Identify which cell holds the provided text, then report its [X, Y] central coordinate. 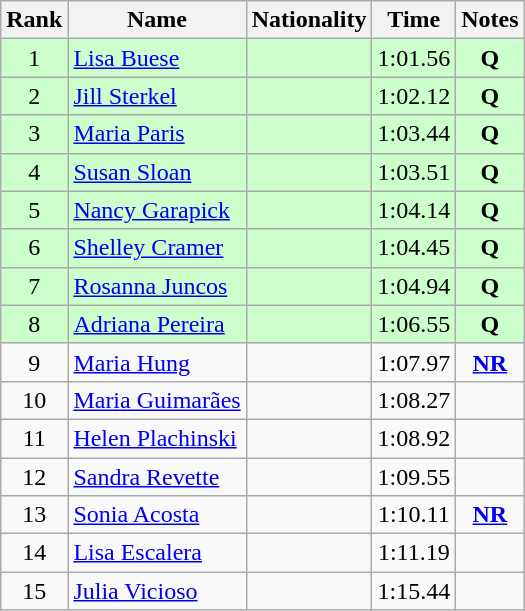
Lisa Escalera [157, 553]
1:01.56 [414, 58]
Lisa Buese [157, 58]
Name [157, 20]
14 [34, 553]
Notes [490, 20]
1:04.14 [414, 210]
3 [34, 134]
Jill Sterkel [157, 96]
1:15.44 [414, 591]
1:03.51 [414, 172]
1:02.12 [414, 96]
Maria Guimarães [157, 400]
7 [34, 286]
6 [34, 248]
1:07.97 [414, 362]
1 [34, 58]
1:06.55 [414, 324]
15 [34, 591]
Time [414, 20]
11 [34, 438]
4 [34, 172]
Sonia Acosta [157, 515]
5 [34, 210]
9 [34, 362]
1:10.11 [414, 515]
Julia Vicioso [157, 591]
1:09.55 [414, 477]
Nancy Garapick [157, 210]
2 [34, 96]
Rosanna Juncos [157, 286]
Sandra Revette [157, 477]
Adriana Pereira [157, 324]
Rank [34, 20]
Helen Plachinski [157, 438]
Susan Sloan [157, 172]
10 [34, 400]
Nationality [309, 20]
13 [34, 515]
1:11.19 [414, 553]
Shelley Cramer [157, 248]
1:04.94 [414, 286]
1:04.45 [414, 248]
12 [34, 477]
1:03.44 [414, 134]
1:08.92 [414, 438]
8 [34, 324]
Maria Paris [157, 134]
1:08.27 [414, 400]
Maria Hung [157, 362]
